Capture the cell that displays the provided text and extract its [X, Y] central coordinate. 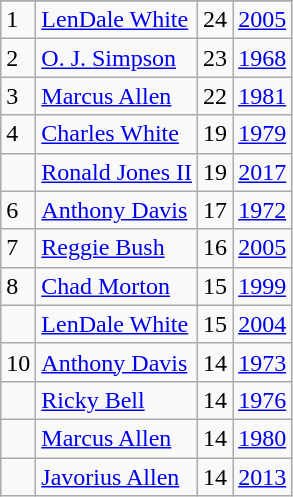
1981 [262, 96]
Ronald Jones II [117, 172]
2004 [262, 324]
2013 [262, 477]
1972 [262, 210]
17 [216, 210]
24 [216, 20]
Chad Morton [117, 286]
8 [18, 286]
1999 [262, 286]
1 [18, 20]
3 [18, 96]
O. J. Simpson [117, 58]
2 [18, 58]
16 [216, 248]
1973 [262, 362]
4 [18, 134]
1976 [262, 400]
2017 [262, 172]
10 [18, 362]
Charles White [117, 134]
1980 [262, 438]
6 [18, 210]
1968 [262, 58]
Reggie Bush [117, 248]
22 [216, 96]
23 [216, 58]
7 [18, 248]
Javorius Allen [117, 477]
1979 [262, 134]
Ricky Bell [117, 400]
